Detect which cell encompasses the target text, then output its (x, y) center coordinate. 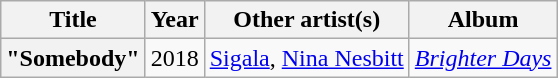
Year (174, 20)
Brighter Days (483, 58)
Other artist(s) (306, 20)
2018 (174, 58)
Sigala, Nina Nesbitt (306, 58)
Title (73, 20)
"Somebody" (73, 58)
Album (483, 20)
